Find where the given text appears and provide that cell's center as [X, Y] coordinate. 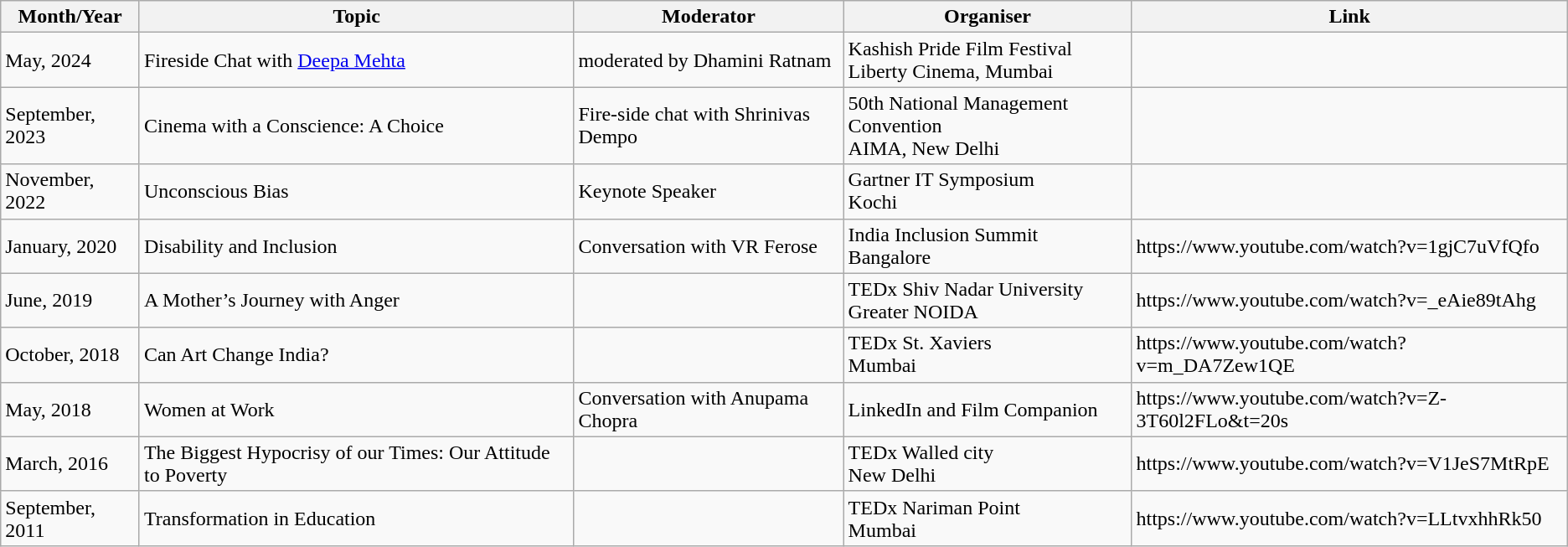
https://www.youtube.com/watch?v=Z-3T60l2FLo&t=20s [1349, 409]
September, 2023 [70, 126]
Conversation with VR Ferose [709, 246]
March, 2016 [70, 464]
https://www.youtube.com/watch?v=_eAie89tAhg [1349, 300]
Unconscious Bias [356, 191]
Fire-side chat with Shrinivas Dempo [709, 126]
TEDx Shiv Nadar UniversityGreater NOIDA [988, 300]
Gartner IT SymposiumKochi [988, 191]
https://www.youtube.com/watch?v=m_DA7Zew1QE [1349, 355]
Conversation with Anupama Chopra [709, 409]
Keynote Speaker [709, 191]
Kashish Pride Film FestivalLiberty Cinema, Mumbai [988, 60]
January, 2020 [70, 246]
The Biggest Hypocrisy of our Times: Our Attitude to Poverty [356, 464]
Link [1349, 17]
Cinema with a Conscience: A Choice [356, 126]
Fireside Chat with Deepa Mehta [356, 60]
A Mother’s Journey with Anger [356, 300]
https://www.youtube.com/watch?v=V1JeS7MtRpE [1349, 464]
Month/Year [70, 17]
Can Art Change India? [356, 355]
TEDx St. XaviersMumbai [988, 355]
TEDx Nariman PointMumbai [988, 518]
50th National Management ConventionAIMA, New Delhi [988, 126]
September, 2011 [70, 518]
Transformation in Education [356, 518]
May, 2024 [70, 60]
Disability and Inclusion [356, 246]
November, 2022 [70, 191]
Organiser [988, 17]
https://www.youtube.com/watch?v=LLtvxhhRk50 [1349, 518]
TEDx Walled cityNew Delhi [988, 464]
Moderator [709, 17]
LinkedIn and Film Companion [988, 409]
June, 2019 [70, 300]
October, 2018 [70, 355]
moderated by Dhamini Ratnam [709, 60]
Topic [356, 17]
India Inclusion SummitBangalore [988, 246]
May, 2018 [70, 409]
https://www.youtube.com/watch?v=1gjC7uVfQfo [1349, 246]
Women at Work [356, 409]
